Extract the [X, Y] coordinate from the center of the cell holding the provided text.  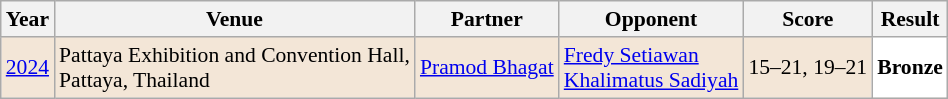
Fredy Setiawan Khalimatus Sadiyah [652, 68]
Year [28, 19]
15–21, 19–21 [808, 68]
Result [910, 19]
Score [808, 19]
Opponent [652, 19]
Venue [234, 19]
Pramod Bhagat [487, 68]
Bronze [910, 68]
Partner [487, 19]
2024 [28, 68]
Pattaya Exhibition and Convention Hall,Pattaya, Thailand [234, 68]
